Pinpoint the cell where the given text exists, returning its (X, Y) midpoint coordinate. 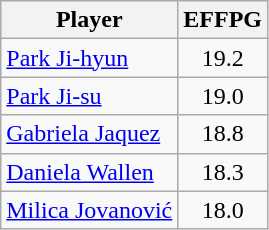
18.8 (223, 134)
Milica Jovanović (90, 210)
Player (90, 20)
18.3 (223, 172)
19.0 (223, 96)
EFFPG (223, 20)
19.2 (223, 58)
Park Ji-hyun (90, 58)
18.0 (223, 210)
Daniela Wallen (90, 172)
Park Ji-su (90, 96)
Gabriela Jaquez (90, 134)
